Detect which cell encompasses the target text, then output its [X, Y] center coordinate. 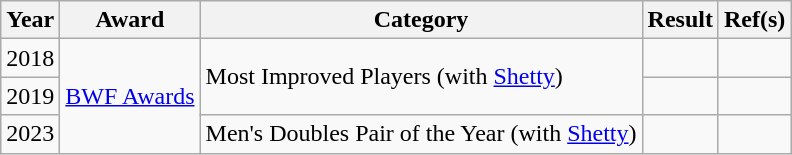
Year [30, 20]
BWF Awards [130, 96]
Most Improved Players (with Shetty) [421, 77]
Result [680, 20]
Ref(s) [754, 20]
Men's Doubles Pair of the Year (with Shetty) [421, 134]
2018 [30, 58]
2019 [30, 96]
2023 [30, 134]
Award [130, 20]
Category [421, 20]
